Provide the [X, Y] coordinate of the cell's center where the given text is located.  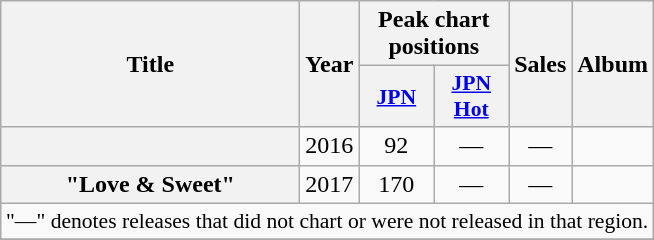
2017 [330, 184]
170 [396, 184]
"—" denotes releases that did not chart or were not released in that region. [328, 221]
92 [396, 146]
JPNHot [472, 96]
Album [613, 64]
2016 [330, 146]
Peak chart positions [434, 34]
JPN [396, 96]
Title [150, 64]
"Love & Sweet" [150, 184]
Year [330, 64]
Sales [540, 64]
